Capture the cell that displays the provided text and extract its (x, y) central coordinate. 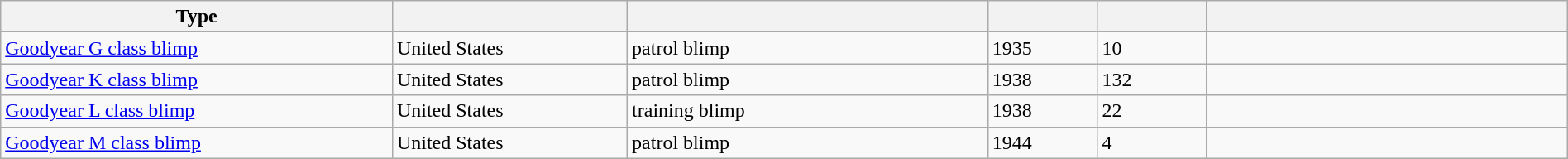
10 (1153, 48)
Type (197, 17)
Goodyear G class blimp (197, 48)
Goodyear K class blimp (197, 79)
training blimp (808, 111)
132 (1153, 79)
Goodyear L class blimp (197, 111)
22 (1153, 111)
1935 (1042, 48)
4 (1153, 142)
1944 (1042, 142)
Goodyear M class blimp (197, 142)
